Extract the [X, Y] coordinate from the center of the cell holding the provided text.  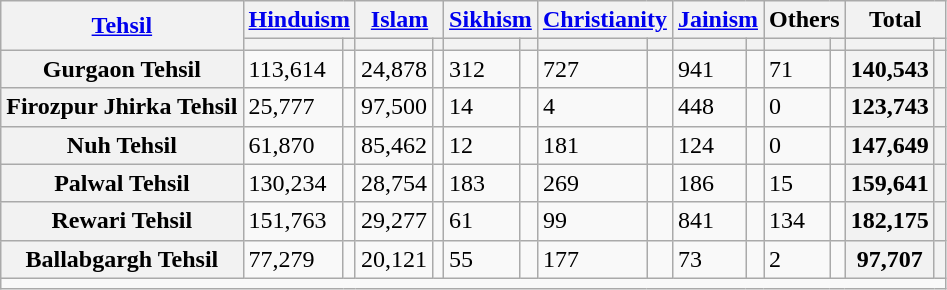
269 [592, 183]
Palwal Tehsil [122, 183]
134 [797, 221]
Sikhism [491, 20]
124 [709, 145]
159,641 [890, 183]
140,543 [890, 69]
Rewari Tehsil [122, 221]
20,121 [394, 259]
448 [709, 107]
97,707 [890, 259]
61,870 [293, 145]
71 [797, 69]
312 [482, 69]
181 [592, 145]
85,462 [394, 145]
113,614 [293, 69]
25,777 [293, 107]
15 [797, 183]
Ballabgargh Tehsil [122, 259]
941 [709, 69]
130,234 [293, 183]
151,763 [293, 221]
12 [482, 145]
147,649 [890, 145]
177 [592, 259]
24,878 [394, 69]
73 [709, 259]
99 [592, 221]
2 [797, 259]
Firozpur Jhirka Tehsil [122, 107]
29,277 [394, 221]
Hinduism [299, 20]
61 [482, 221]
28,754 [394, 183]
Jainism [718, 20]
186 [709, 183]
Gurgaon Tehsil [122, 69]
182,175 [890, 221]
97,500 [394, 107]
Tehsil [122, 26]
727 [592, 69]
Islam [399, 20]
Total [895, 20]
Christianity [604, 20]
123,743 [890, 107]
183 [482, 183]
841 [709, 221]
4 [592, 107]
Others [805, 20]
55 [482, 259]
Nuh Tehsil [122, 145]
77,279 [293, 259]
14 [482, 107]
